Determine the [x, y] coordinate at the center of the cell enclosing the given text.  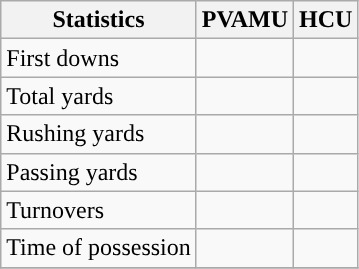
Passing yards [99, 172]
HCU [326, 20]
First downs [99, 58]
Turnovers [99, 210]
Total yards [99, 96]
Rushing yards [99, 134]
Time of possession [99, 248]
Statistics [99, 20]
PVAMU [244, 20]
